Return [X, Y] of the center of cell containing provided text 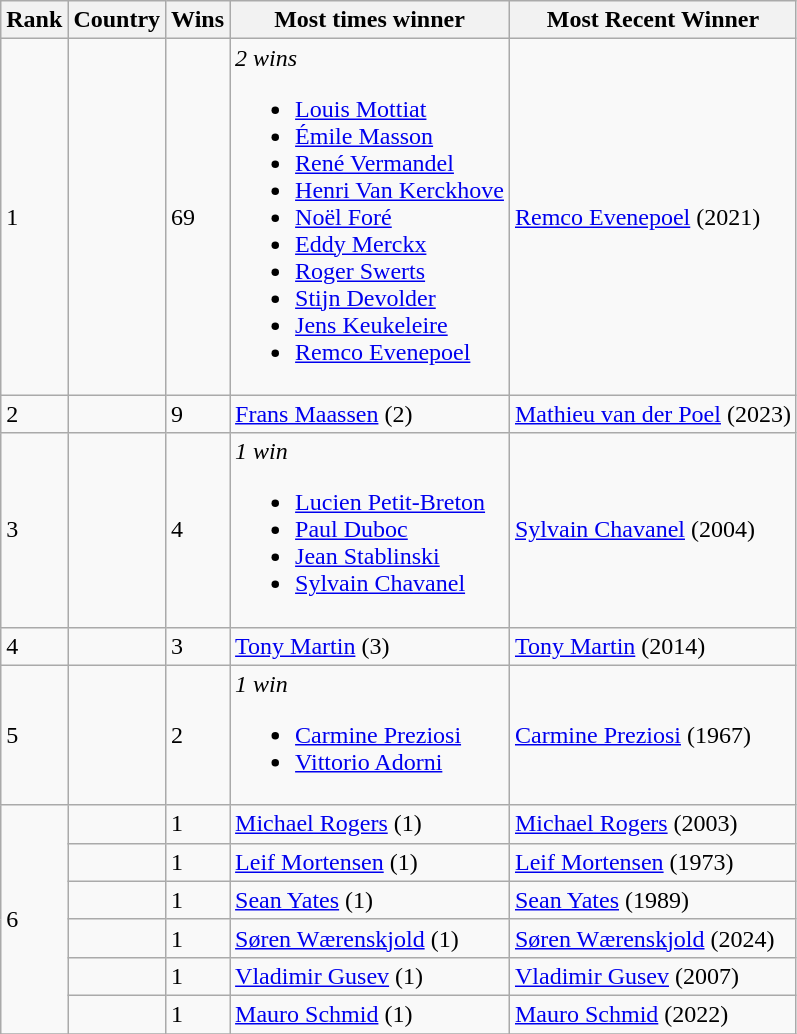
Tony Martin (3) [370, 646]
69 [198, 217]
Vladimir Gusev (2007) [652, 976]
Frans Maassen (2) [370, 414]
Michael Rogers (2003) [652, 824]
Remco Evenepoel (2021) [652, 217]
Rank [34, 20]
Leif Mortensen (1) [370, 862]
Carmine Preziosi (1967) [652, 735]
Tony Martin (2014) [652, 646]
Michael Rogers (1) [370, 824]
Country [117, 20]
1 winCarmine PreziosiVittorio Adorni [370, 735]
2 winsLouis MottiatÉmile MassonRené VermandelHenri Van KerckhoveNoël ForéEddy MerckxRoger SwertsStijn DevolderJens KeukeleireRemco Evenepoel [370, 217]
Sylvain Chavanel (2004) [652, 530]
Leif Mortensen (1973) [652, 862]
1 winLucien Petit-BretonPaul DubocJean StablinskiSylvain Chavanel [370, 530]
Most Recent Winner [652, 20]
5 [34, 735]
9 [198, 414]
Sean Yates (1) [370, 900]
6 [34, 919]
Søren Wærenskjold (1) [370, 938]
Sean Yates (1989) [652, 900]
Mathieu van der Poel (2023) [652, 414]
Søren Wærenskjold (2024) [652, 938]
Wins [198, 20]
Most times winner [370, 20]
Vladimir Gusev (1) [370, 976]
Mauro Schmid (2022) [652, 1014]
Mauro Schmid (1) [370, 1014]
